Capture the cell that displays the provided text and extract its [x, y] central coordinate. 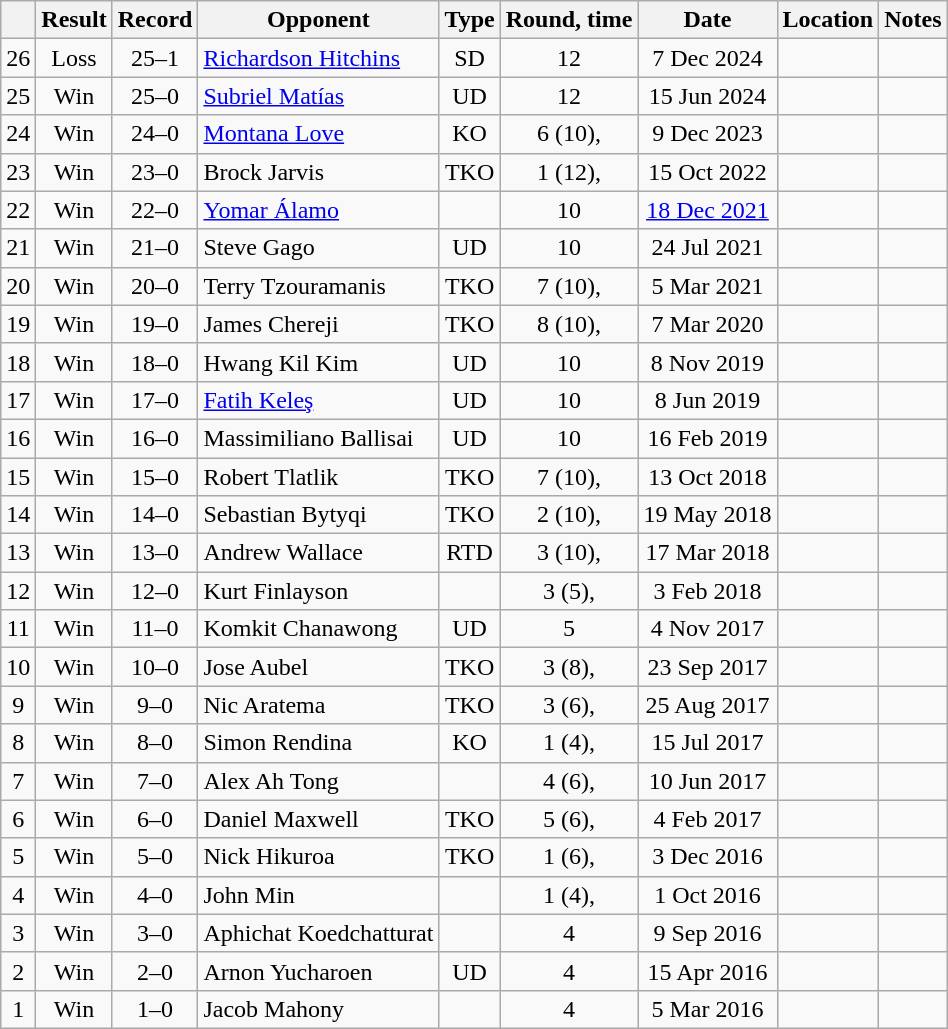
Massimiliano Ballisai [318, 438]
Loss [74, 58]
22–0 [155, 210]
7–0 [155, 781]
1 [18, 1009]
Subriel Matías [318, 96]
Andrew Wallace [318, 553]
Date [708, 20]
15 Jul 2017 [708, 743]
Brock Jarvis [318, 172]
17 [18, 400]
Alex Ah Tong [318, 781]
1 (6), [569, 857]
Sebastian Bytyqi [318, 515]
15 Oct 2022 [708, 172]
1–0 [155, 1009]
Komkit Chanawong [318, 629]
4 (6), [569, 781]
13 Oct 2018 [708, 477]
RTD [470, 553]
Notes [913, 20]
Simon Rendina [318, 743]
Fatih Keleş [318, 400]
4 Nov 2017 [708, 629]
11 [18, 629]
16–0 [155, 438]
20 [18, 286]
5–0 [155, 857]
15 Apr 2016 [708, 971]
19 May 2018 [708, 515]
1 (12), [569, 172]
Type [470, 20]
Arnon Yucharoen [318, 971]
16 [18, 438]
4 Feb 2017 [708, 819]
24 [18, 134]
SD [470, 58]
17–0 [155, 400]
Record [155, 20]
6–0 [155, 819]
19–0 [155, 324]
6 (10), [569, 134]
5 Mar 2016 [708, 1009]
7 Mar 2020 [708, 324]
2 [18, 971]
3 [18, 933]
15–0 [155, 477]
25–0 [155, 96]
Result [74, 20]
13 [18, 553]
18 [18, 362]
25 Aug 2017 [708, 705]
Opponent [318, 20]
5 Mar 2021 [708, 286]
Terry Tzouramanis [318, 286]
Yomar Álamo [318, 210]
21–0 [155, 248]
Kurt Finlayson [318, 591]
11–0 [155, 629]
15 Jun 2024 [708, 96]
14 [18, 515]
3 Dec 2016 [708, 857]
6 [18, 819]
19 [18, 324]
8 Jun 2019 [708, 400]
Nick Hikuroa [318, 857]
13–0 [155, 553]
Nic Aratema [318, 705]
3 (8), [569, 667]
21 [18, 248]
15 [18, 477]
Montana Love [318, 134]
Daniel Maxwell [318, 819]
5 (6), [569, 819]
2 (10), [569, 515]
20–0 [155, 286]
3 (6), [569, 705]
22 [18, 210]
James Chereji [318, 324]
2–0 [155, 971]
John Min [318, 895]
14–0 [155, 515]
9–0 [155, 705]
8–0 [155, 743]
Hwang Kil Kim [318, 362]
Steve Gago [318, 248]
18–0 [155, 362]
24 Jul 2021 [708, 248]
23 [18, 172]
8 Nov 2019 [708, 362]
8 [18, 743]
Round, time [569, 20]
3 (10), [569, 553]
26 [18, 58]
Robert Tlatlik [318, 477]
9 [18, 705]
7 Dec 2024 [708, 58]
3–0 [155, 933]
4–0 [155, 895]
23–0 [155, 172]
12–0 [155, 591]
25–1 [155, 58]
10–0 [155, 667]
23 Sep 2017 [708, 667]
9 Sep 2016 [708, 933]
17 Mar 2018 [708, 553]
16 Feb 2019 [708, 438]
3 (5), [569, 591]
Jose Aubel [318, 667]
3 Feb 2018 [708, 591]
10 Jun 2017 [708, 781]
Location [828, 20]
Richardson Hitchins [318, 58]
Jacob Mahony [318, 1009]
8 (10), [569, 324]
1 Oct 2016 [708, 895]
7 [18, 781]
25 [18, 96]
24–0 [155, 134]
Aphichat Koedchatturat [318, 933]
18 Dec 2021 [708, 210]
9 Dec 2023 [708, 134]
